Pinpoint the cell where the given text exists, returning its (X, Y) midpoint coordinate. 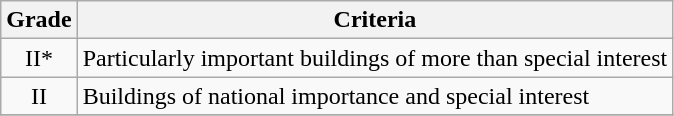
Buildings of national importance and special interest (375, 96)
Criteria (375, 20)
II (39, 96)
Particularly important buildings of more than special interest (375, 58)
II* (39, 58)
Grade (39, 20)
